Determine the [X, Y] coordinate at the center of the cell enclosing the given text.  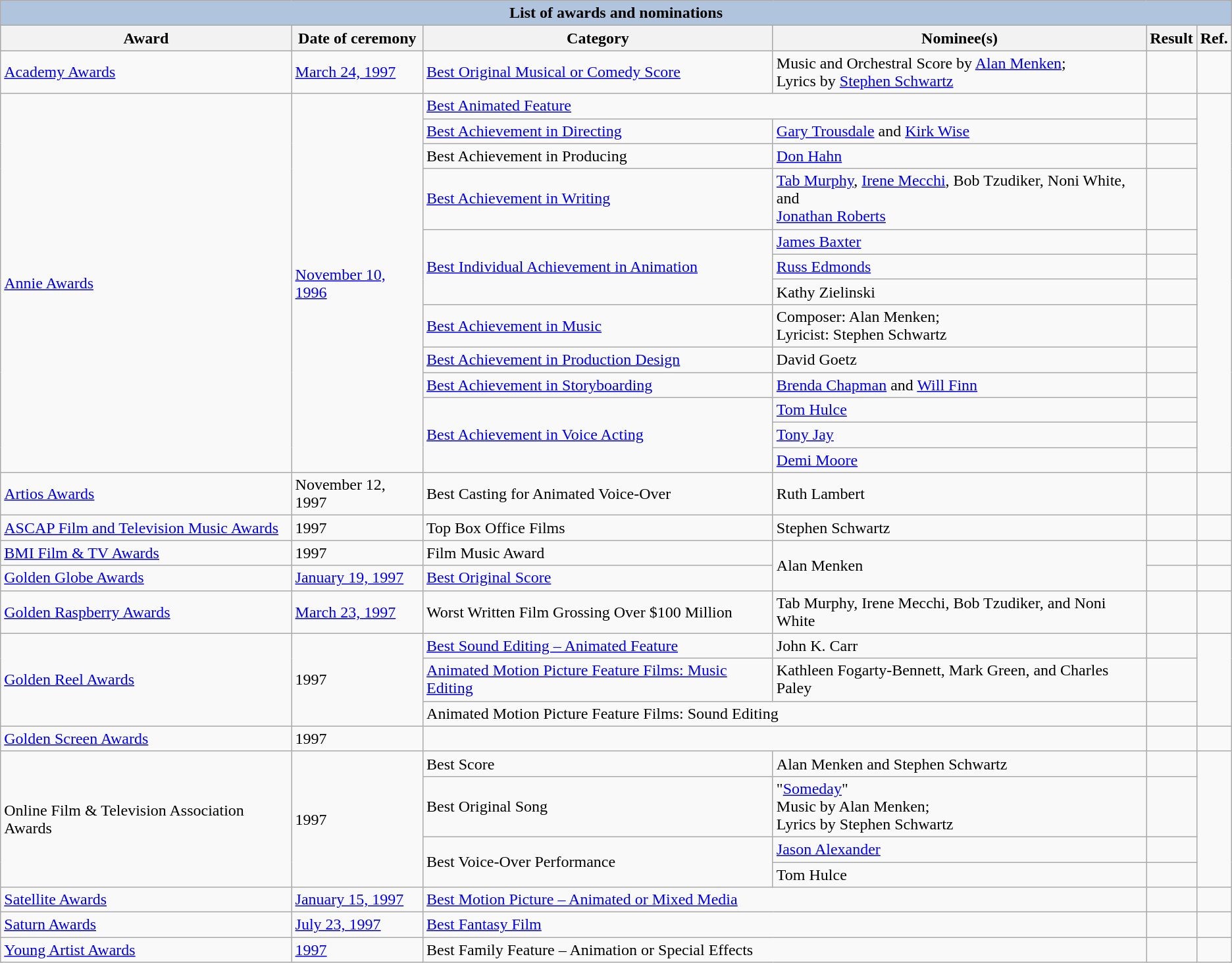
Best Fantasy Film [784, 925]
Top Box Office Films [598, 528]
January 19, 1997 [357, 578]
Worst Written Film Grossing Over $100 Million [598, 612]
Golden Screen Awards [146, 739]
Best Casting for Animated Voice-Over [598, 494]
Best Family Feature – Animation or Special Effects [784, 950]
Best Individual Achievement in Animation [598, 267]
"Someday" Music by Alan Menken; Lyrics by Stephen Schwartz [960, 806]
Russ Edmonds [960, 267]
Online Film & Television Association Awards [146, 819]
Don Hahn [960, 156]
Tab Murphy, Irene Mecchi, Bob Tzudiker, Noni White, and Jonathan Roberts [960, 199]
Gary Trousdale and Kirk Wise [960, 131]
David Goetz [960, 359]
Saturn Awards [146, 925]
Music and Orchestral Score by Alan Menken; Lyrics by Stephen Schwartz [960, 72]
Animated Motion Picture Feature Films: Sound Editing [784, 714]
Best Voice-Over Performance [598, 862]
Result [1171, 38]
Best Achievement in Storyboarding [598, 385]
Best Original Song [598, 806]
Best Achievement in Production Design [598, 359]
Animated Motion Picture Feature Films: Music Editing [598, 679]
Academy Awards [146, 72]
November 10, 1996 [357, 283]
Ruth Lambert [960, 494]
Golden Globe Awards [146, 578]
Composer: Alan Menken; Lyricist: Stephen Schwartz [960, 325]
Best Achievement in Music [598, 325]
Jason Alexander [960, 849]
Demi Moore [960, 460]
Best Achievement in Producing [598, 156]
Satellite Awards [146, 900]
James Baxter [960, 242]
ASCAP Film and Television Music Awards [146, 528]
Best Original Score [598, 578]
John K. Carr [960, 646]
Stephen Schwartz [960, 528]
Best Achievement in Writing [598, 199]
Alan Menken [960, 565]
Brenda Chapman and Will Finn [960, 385]
Best Achievement in Voice Acting [598, 435]
March 23, 1997 [357, 612]
Kathy Zielinski [960, 292]
March 24, 1997 [357, 72]
Best Original Musical or Comedy Score [598, 72]
Annie Awards [146, 283]
January 15, 1997 [357, 900]
Golden Reel Awards [146, 679]
Best Achievement in Directing [598, 131]
Tab Murphy, Irene Mecchi, Bob Tzudiker, and Noni White [960, 612]
BMI Film & TV Awards [146, 553]
Kathleen Fogarty-Bennett, Mark Green, and Charles Paley [960, 679]
Artios Awards [146, 494]
Ref. [1214, 38]
Best Motion Picture – Animated or Mixed Media [784, 900]
November 12, 1997 [357, 494]
Best Sound Editing – Animated Feature [598, 646]
Best Animated Feature [784, 106]
Alan Menken and Stephen Schwartz [960, 764]
Date of ceremony [357, 38]
Category [598, 38]
List of awards and nominations [616, 13]
Young Artist Awards [146, 950]
Nominee(s) [960, 38]
Tony Jay [960, 435]
Golden Raspberry Awards [146, 612]
July 23, 1997 [357, 925]
Film Music Award [598, 553]
Best Score [598, 764]
Award [146, 38]
